Output the [x, y] coordinate of the center of the cell containing the given text.  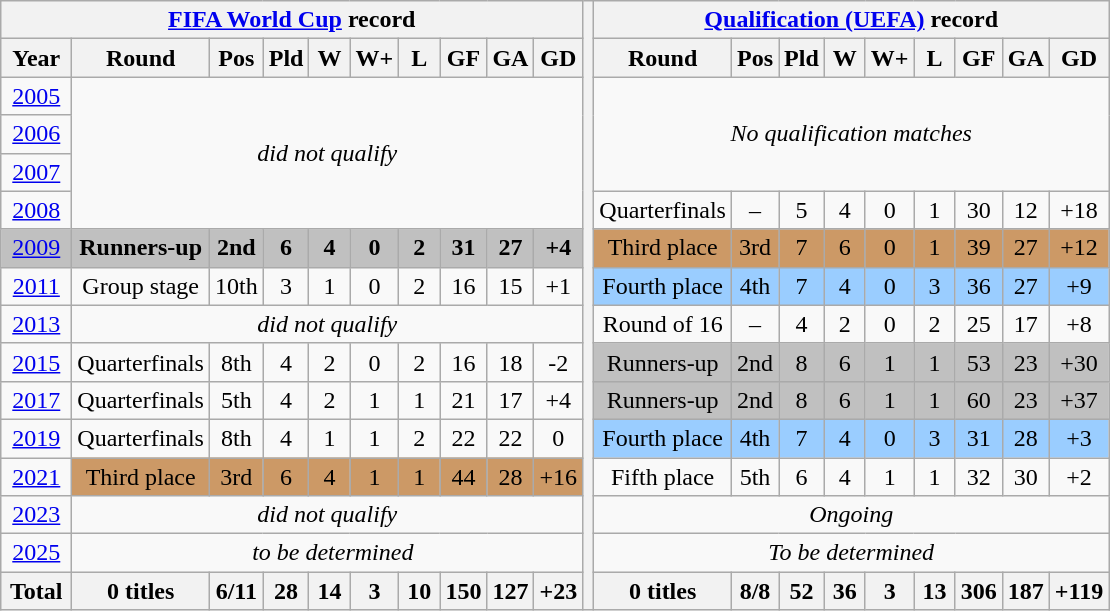
2008 [36, 210]
8/8 [754, 591]
25 [978, 324]
187 [1026, 591]
14 [330, 591]
12 [1026, 210]
2013 [36, 324]
+30 [1078, 362]
+16 [558, 477]
21 [464, 400]
FIFA World Cup record [292, 20]
6/11 [236, 591]
+8 [1078, 324]
2015 [36, 362]
2011 [36, 286]
52 [802, 591]
2006 [36, 134]
2007 [36, 172]
150 [464, 591]
+2 [1078, 477]
+37 [1078, 400]
306 [978, 591]
5 [802, 210]
15 [510, 286]
2017 [36, 400]
to be determined [333, 553]
32 [978, 477]
+9 [1078, 286]
Total [36, 591]
Group stage [141, 286]
Round of 16 [663, 324]
2025 [36, 553]
10th [236, 286]
Qualification (UEFA) record [852, 20]
44 [464, 477]
Year [36, 58]
+12 [1078, 248]
+3 [1078, 438]
60 [978, 400]
No qualification matches [852, 134]
39 [978, 248]
10 [420, 591]
53 [978, 362]
Fifth place [663, 477]
+1 [558, 286]
2023 [36, 515]
2019 [36, 438]
2009 [36, 248]
2005 [36, 96]
18 [510, 362]
+119 [1078, 591]
+18 [1078, 210]
To be determined [852, 553]
+23 [558, 591]
-2 [558, 362]
2021 [36, 477]
13 [934, 591]
Ongoing [852, 515]
127 [510, 591]
